For the text-containing cell, return its midpoint in (x, y) coordinate format. 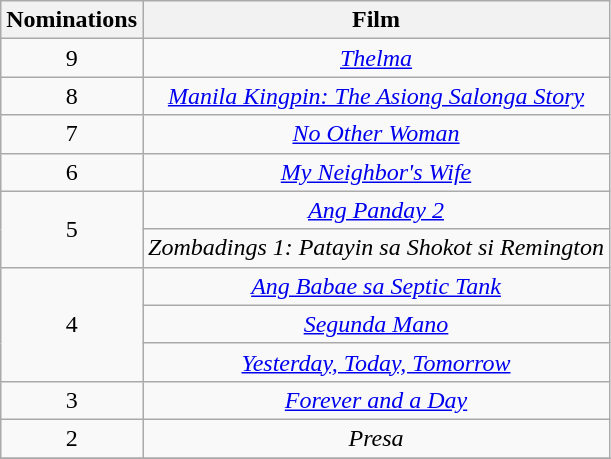
8 (72, 96)
Thelma (376, 58)
Nominations (72, 20)
5 (72, 229)
9 (72, 58)
4 (72, 324)
Yesterday, Today, Tomorrow (376, 362)
Ang Panday 2 (376, 210)
Zombadings 1: Patayin sa Shokot si Remington (376, 248)
3 (72, 400)
Ang Babae sa Septic Tank (376, 286)
Forever and a Day (376, 400)
7 (72, 134)
No Other Woman (376, 134)
Film (376, 20)
Segunda Mano (376, 324)
6 (72, 172)
Manila Kingpin: The Asiong Salonga Story (376, 96)
Presa (376, 438)
My Neighbor's Wife (376, 172)
2 (72, 438)
